Find where the given text appears and provide that cell's center as [X, Y] coordinate. 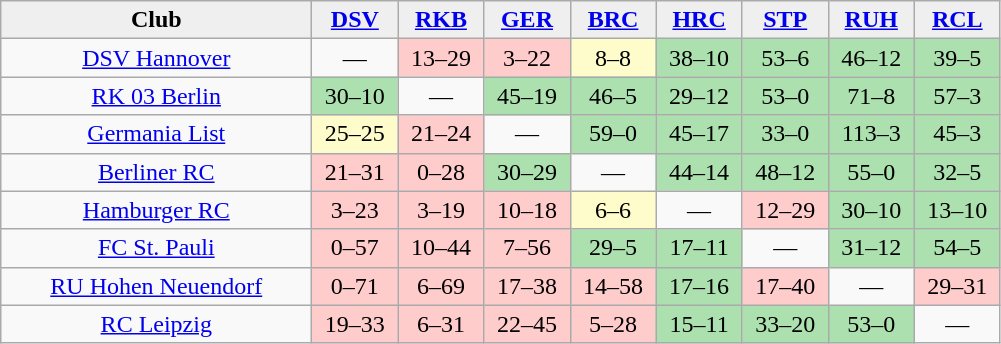
3–23 [355, 210]
55–0 [871, 172]
DSV [355, 20]
BRC [613, 20]
46–5 [613, 96]
21–31 [355, 172]
29–12 [699, 96]
Hamburger RC [156, 210]
13–10 [957, 210]
0–71 [355, 286]
29–31 [957, 286]
FC St. Pauli [156, 248]
29–5 [613, 248]
32–5 [957, 172]
54–5 [957, 248]
DSV Hannover [156, 58]
71–8 [871, 96]
12–29 [785, 210]
59–0 [613, 134]
Berliner RC [156, 172]
HRC [699, 20]
17–38 [527, 286]
113–3 [871, 134]
6–6 [613, 210]
RUH [871, 20]
17–16 [699, 286]
22–45 [527, 324]
33–0 [785, 134]
RU Hohen Neuendorf [156, 286]
45–19 [527, 96]
3–19 [441, 210]
45–17 [699, 134]
10–44 [441, 248]
6–69 [441, 286]
6–31 [441, 324]
Club [156, 20]
30–29 [527, 172]
25–25 [355, 134]
3–22 [527, 58]
46–12 [871, 58]
0–28 [441, 172]
8–8 [613, 58]
44–14 [699, 172]
57–3 [957, 96]
10–18 [527, 210]
33–20 [785, 324]
31–12 [871, 248]
0–57 [355, 248]
RC Leipzig [156, 324]
21–24 [441, 134]
17–11 [699, 248]
14–58 [613, 286]
RCL [957, 20]
STP [785, 20]
GER [527, 20]
13–29 [441, 58]
RKB [441, 20]
15–11 [699, 324]
7–56 [527, 248]
45–3 [957, 134]
48–12 [785, 172]
RK 03 Berlin [156, 96]
17–40 [785, 286]
38–10 [699, 58]
19–33 [355, 324]
39–5 [957, 58]
5–28 [613, 324]
53–6 [785, 58]
Germania List [156, 134]
